Provide the (x, y) coordinate of the cell's center where the given text is located.  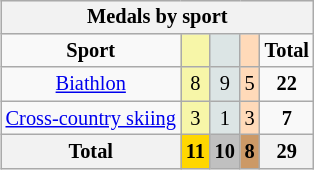
29 (287, 152)
11 (196, 152)
10 (225, 152)
Sport (91, 51)
Medals by sport (158, 17)
1 (225, 118)
Cross-country skiing (91, 118)
Biathlon (91, 84)
9 (225, 84)
7 (287, 118)
5 (250, 84)
22 (287, 84)
